Find where the given text appears and provide that cell's center as (x, y) coordinate. 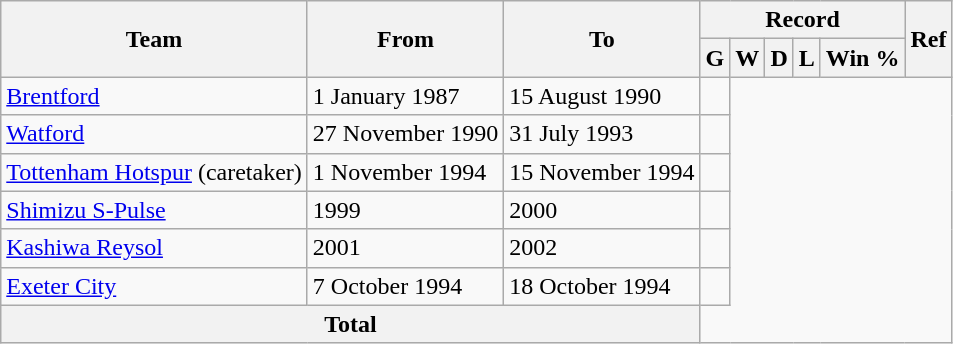
To (602, 39)
G (715, 58)
Shimizu S-Pulse (154, 210)
Watford (154, 134)
Record (802, 20)
2000 (602, 210)
1 November 1994 (405, 172)
L (806, 58)
D (779, 58)
Ref (928, 39)
Tottenham Hotspur (caretaker) (154, 172)
18 October 1994 (602, 286)
Exeter City (154, 286)
Total (350, 324)
Team (154, 39)
Win % (862, 58)
1999 (405, 210)
From (405, 39)
Kashiwa Reysol (154, 248)
27 November 1990 (405, 134)
2002 (602, 248)
1 January 1987 (405, 96)
2001 (405, 248)
15 November 1994 (602, 172)
31 July 1993 (602, 134)
15 August 1990 (602, 96)
Brentford (154, 96)
W (748, 58)
7 October 1994 (405, 286)
